Detect which cell encompasses the target text, then output its (x, y) center coordinate. 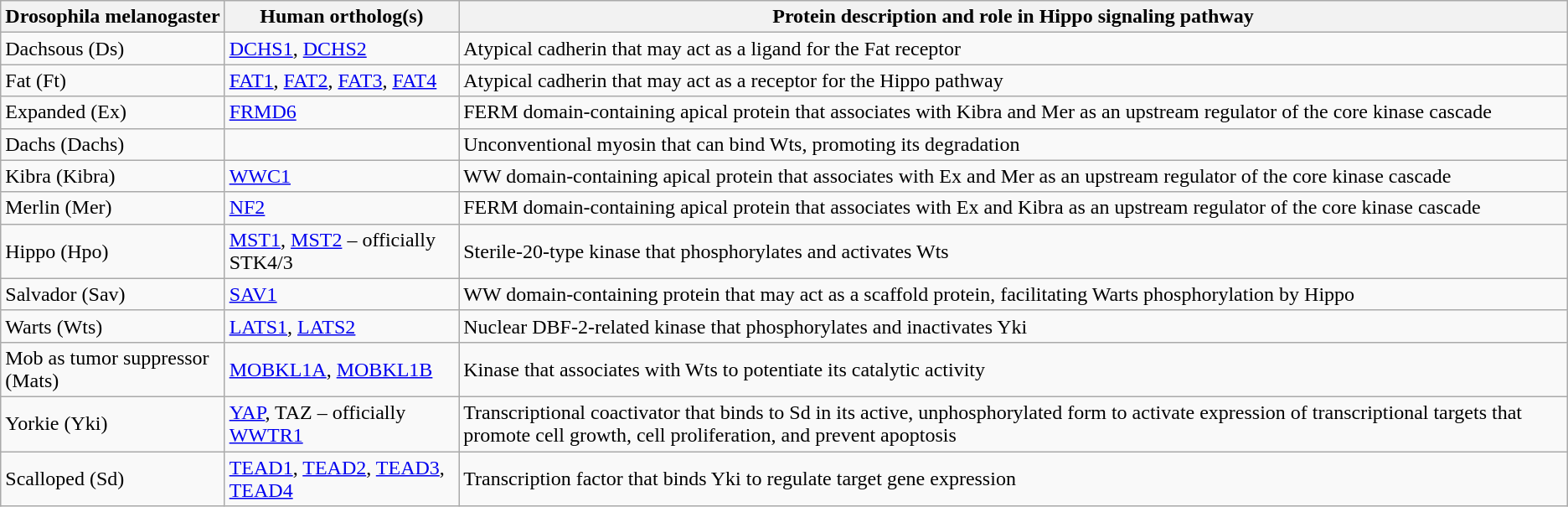
Dachs (Dachs) (112, 144)
Sterile-20-type kinase that phosphorylates and activates Wts (1014, 251)
Expanded (Ex) (112, 112)
LATS1, LATS2 (342, 326)
Hippo (Hpo) (112, 251)
Fat (Ft) (112, 80)
SAV1 (342, 294)
Atypical cadherin that may act as a receptor for the Hippo pathway (1014, 80)
FERM domain-containing apical protein that associates with Kibra and Mer as an upstream regulator of the core kinase cascade (1014, 112)
Unconventional myosin that can bind Wts, promoting its degradation (1014, 144)
NF2 (342, 208)
Nuclear DBF-2-related kinase that phosphorylates and inactivates Yki (1014, 326)
MST1, MST2 – officially STK4/3 (342, 251)
WW domain-containing protein that may act as a scaffold protein, facilitating Warts phosphorylation by Hippo (1014, 294)
MOBKL1A, MOBKL1B (342, 369)
Human ortholog(s) (342, 17)
Scalloped (Sd) (112, 478)
FRMD6 (342, 112)
Merlin (Mer) (112, 208)
Kibra (Kibra) (112, 176)
WW domain-containing apical protein that associates with Ex and Mer as an upstream regulator of the core kinase cascade (1014, 176)
FAT1, FAT2, FAT3, FAT4 (342, 80)
Salvador (Sav) (112, 294)
Kinase that associates with Wts to potentiate its catalytic activity (1014, 369)
WWC1 (342, 176)
Yorkie (Yki) (112, 424)
Mob as tumor suppressor (Mats) (112, 369)
Dachsous (Ds) (112, 49)
DCHS1, DCHS2 (342, 49)
YAP, TAZ – officially WWTR1 (342, 424)
TEAD1, TEAD2, TEAD3, TEAD4 (342, 478)
Warts (Wts) (112, 326)
Atypical cadherin that may act as a ligand for the Fat receptor (1014, 49)
FERM domain-containing apical protein that associates with Ex and Kibra as an upstream regulator of the core kinase cascade (1014, 208)
Transcription factor that binds Yki to regulate target gene expression (1014, 478)
Drosophila melanogaster (112, 17)
Protein description and role in Hippo signaling pathway (1014, 17)
